Return the [X, Y] coordinate for the center point of the cell that contains the specified text.  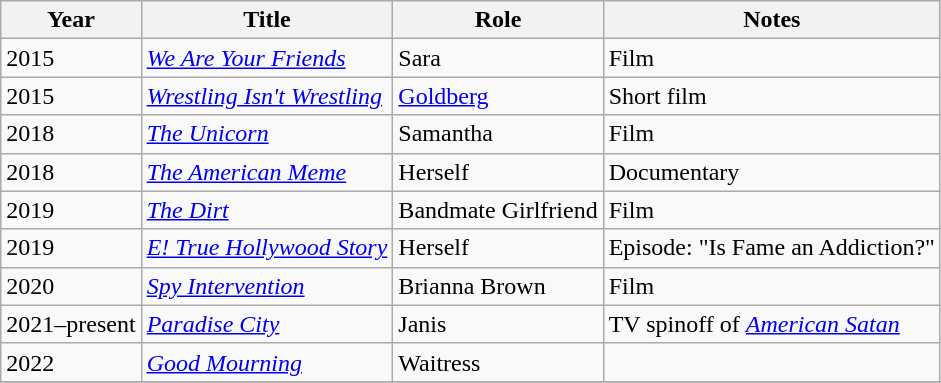
Short film [772, 96]
Good Mourning [267, 362]
The American Meme [267, 172]
TV spinoff of American Satan [772, 324]
2021–present [71, 324]
The Dirt [267, 210]
The Unicorn [267, 134]
Episode: "Is Fame an Addiction?" [772, 248]
Sara [498, 58]
Samantha [498, 134]
2020 [71, 286]
Janis [498, 324]
Goldberg [498, 96]
Notes [772, 20]
Wrestling Isn't Wrestling [267, 96]
Title [267, 20]
Bandmate Girlfriend [498, 210]
E! True Hollywood Story [267, 248]
Spy Intervention [267, 286]
2022 [71, 362]
Paradise City [267, 324]
We Are Your Friends [267, 58]
Brianna Brown [498, 286]
Role [498, 20]
Waitress [498, 362]
Year [71, 20]
Documentary [772, 172]
